Return the [x, y] coordinate for the center point of the cell that contains the specified text.  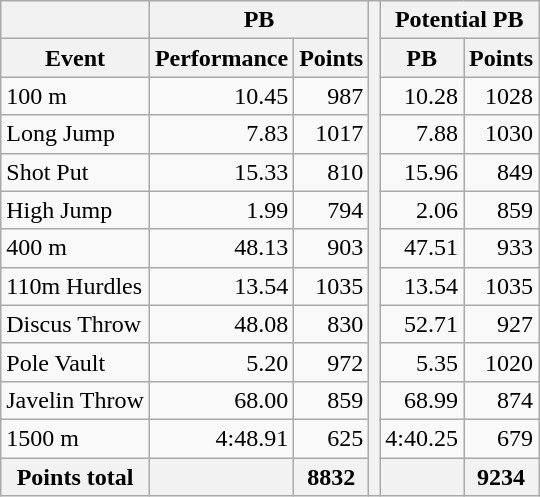
Long Jump [76, 134]
68.00 [221, 400]
927 [502, 324]
Javelin Throw [76, 400]
48.08 [221, 324]
Shot Put [76, 172]
400 m [76, 248]
10.45 [221, 96]
Event [76, 58]
Performance [221, 58]
830 [332, 324]
10.28 [422, 96]
903 [332, 248]
1020 [502, 362]
625 [332, 438]
68.99 [422, 400]
2.06 [422, 210]
Potential PB [460, 20]
High Jump [76, 210]
5.20 [221, 362]
Pole Vault [76, 362]
4:40.25 [422, 438]
810 [332, 172]
4:48.91 [221, 438]
8832 [332, 477]
110m Hurdles [76, 286]
5.35 [422, 362]
1030 [502, 134]
987 [332, 96]
Points total [76, 477]
7.83 [221, 134]
1028 [502, 96]
48.13 [221, 248]
794 [332, 210]
933 [502, 248]
100 m [76, 96]
1.99 [221, 210]
52.71 [422, 324]
15.96 [422, 172]
1500 m [76, 438]
Discus Throw [76, 324]
47.51 [422, 248]
9234 [502, 477]
7.88 [422, 134]
849 [502, 172]
1017 [332, 134]
972 [332, 362]
874 [502, 400]
679 [502, 438]
15.33 [221, 172]
